Pinpoint the cell where the given text exists, returning its [X, Y] midpoint coordinate. 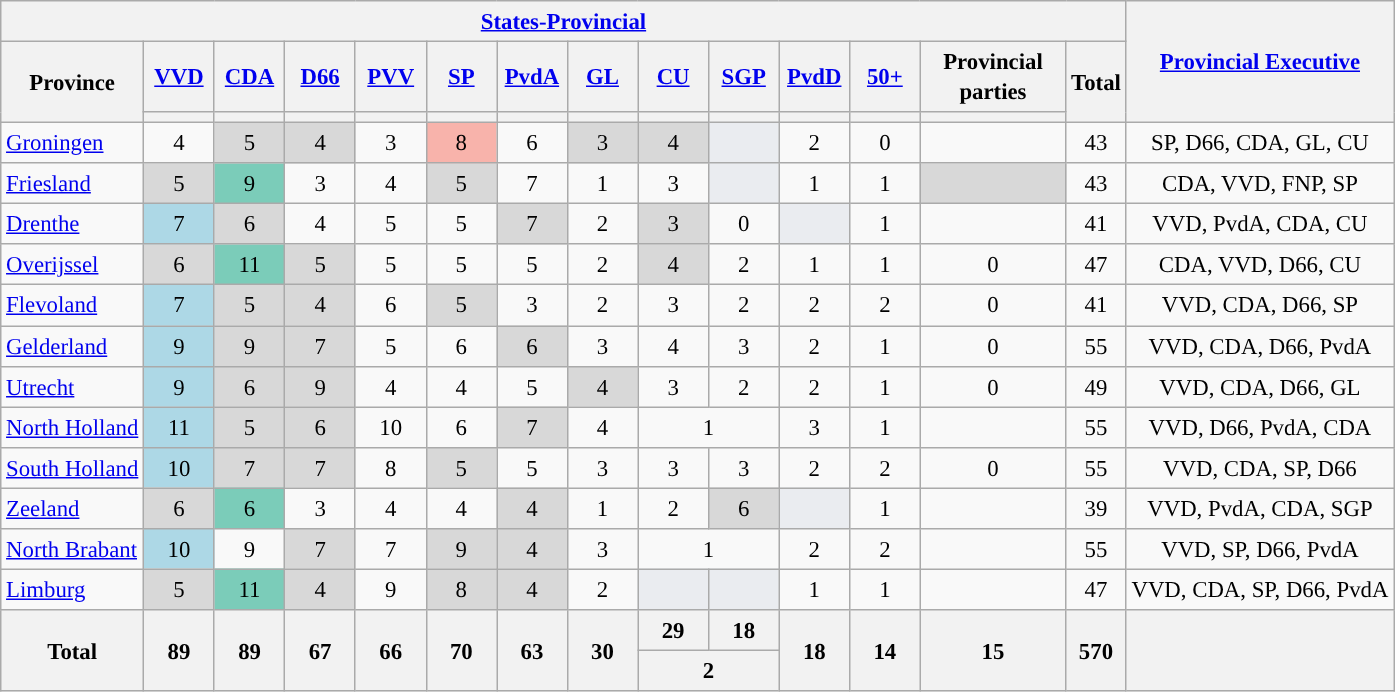
CU [674, 78]
South Holland [72, 468]
14 [886, 650]
VVD, CDA, SP, D66 [1260, 468]
PVV [390, 78]
49 [1096, 386]
Provincial parties [993, 78]
SP, D66, CDA, GL, CU [1260, 144]
CDA, VVD, D66, CU [1260, 264]
VVD, PvdA, CDA, SGP [1260, 508]
VVD, CDA, D66, SP [1260, 306]
Friesland [72, 184]
Gelderland [72, 346]
CDA, VVD, FNP, SP [1260, 184]
VVD [180, 78]
67 [320, 650]
Provincial Executive [1260, 62]
CDA [250, 78]
50+ [886, 78]
Province [72, 82]
GL [602, 78]
D66 [320, 78]
VVD, SP, D66, PvdA [1260, 550]
Drenthe [72, 224]
SP [462, 78]
VVD, CDA, D66, PvdA [1260, 346]
39 [1096, 508]
Utrecht [72, 386]
30 [602, 650]
PvdD [814, 78]
70 [462, 650]
570 [1096, 650]
VVD, CDA, D66, GL [1260, 386]
Flevoland [72, 306]
66 [390, 650]
North Holland [72, 428]
Zeeland [72, 508]
PvdA [532, 78]
VVD, CDA, SP, D66, PvdA [1260, 590]
VVD, PvdA, CDA, CU [1260, 224]
Limburg [72, 590]
Groningen [72, 144]
States-Provincial [564, 22]
North Brabant [72, 550]
Overijssel [72, 264]
63 [532, 650]
VVD, D66, PvdA, CDA [1260, 428]
15 [993, 650]
29 [674, 630]
SGP [744, 78]
